From the cell containing the given text, extract its center point as [x, y] coordinate. 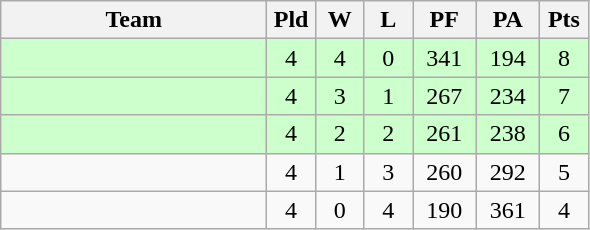
PA [508, 20]
261 [444, 134]
194 [508, 58]
260 [444, 172]
234 [508, 96]
341 [444, 58]
6 [564, 134]
292 [508, 172]
Pts [564, 20]
L [388, 20]
267 [444, 96]
Pld [292, 20]
5 [564, 172]
PF [444, 20]
190 [444, 210]
Team [134, 20]
361 [508, 210]
W [340, 20]
238 [508, 134]
8 [564, 58]
7 [564, 96]
